Pinpoint the cell where the given text exists, returning its (x, y) midpoint coordinate. 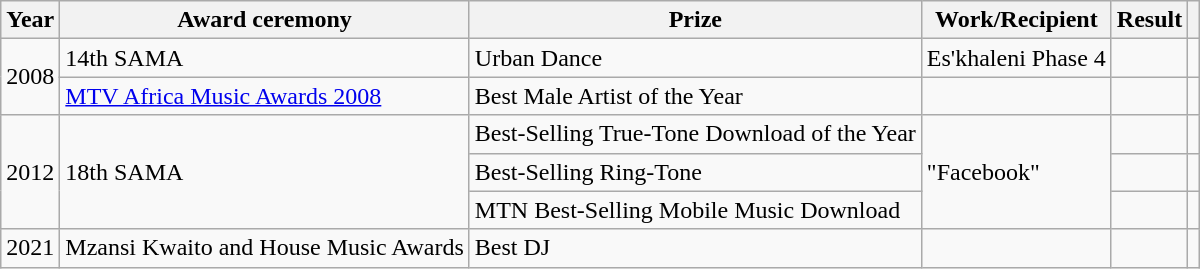
Best Male Artist of the Year (695, 96)
18th SAMA (264, 172)
MTN Best-Selling Mobile Music Download (695, 210)
Mzansi Kwaito and House Music Awards (264, 248)
"Facebook" (1016, 172)
Work/Recipient (1016, 20)
Es'khaleni Phase 4 (1016, 58)
Award ceremony (264, 20)
2008 (30, 77)
Prize (695, 20)
Urban Dance (695, 58)
2012 (30, 172)
2021 (30, 248)
14th SAMA (264, 58)
Best-Selling Ring-Tone (695, 172)
Result (1149, 20)
Year (30, 20)
Best DJ (695, 248)
Best-Selling True-Tone Download of the Year (695, 134)
MTV Africa Music Awards 2008 (264, 96)
